Capture the cell that displays the provided text and extract its [x, y] central coordinate. 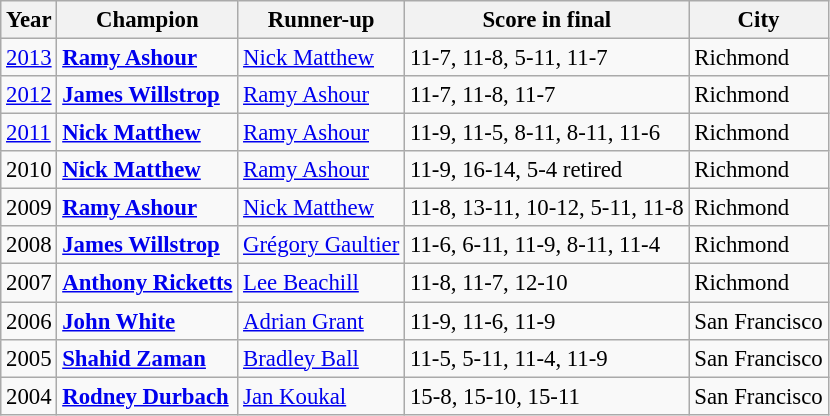
2011 [29, 133]
City [758, 20]
11-7, 11-8, 5-11, 11-7 [547, 58]
2012 [29, 95]
Adrian Grant [322, 321]
Score in final [547, 20]
11-8, 11-7, 12-10 [547, 283]
11-9, 16-14, 5-4 retired [547, 170]
Bradley Ball [322, 358]
11-5, 5-11, 11-4, 11-9 [547, 358]
Year [29, 20]
Rodney Durbach [148, 396]
15-8, 15-10, 15-11 [547, 396]
2005 [29, 358]
11-8, 13-11, 10-12, 5-11, 11-8 [547, 208]
11-9, 11-6, 11-9 [547, 321]
2007 [29, 283]
11-7, 11-8, 11-7 [547, 95]
John White [148, 321]
Anthony Ricketts [148, 283]
Shahid Zaman [148, 358]
2013 [29, 58]
11-6, 6-11, 11-9, 8-11, 11-4 [547, 245]
Champion [148, 20]
Jan Koukal [322, 396]
Runner-up [322, 20]
2008 [29, 245]
Grégory Gaultier [322, 245]
2009 [29, 208]
2004 [29, 396]
Lee Beachill [322, 283]
2006 [29, 321]
2010 [29, 170]
11-9, 11-5, 8-11, 8-11, 11-6 [547, 133]
